Capture the cell that displays the provided text and extract its [X, Y] central coordinate. 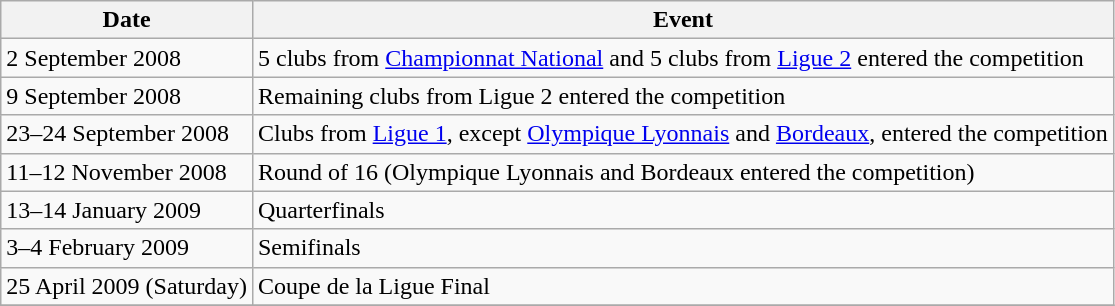
2 September 2008 [127, 58]
Semifinals [682, 248]
13–14 January 2009 [127, 210]
11–12 November 2008 [127, 172]
5 clubs from Championnat National and 5 clubs from Ligue 2 entered the competition [682, 58]
3–4 February 2009 [127, 248]
Clubs from Ligue 1, except Olympique Lyonnais and Bordeaux, entered the competition [682, 134]
Event [682, 20]
9 September 2008 [127, 96]
23–24 September 2008 [127, 134]
Date [127, 20]
Round of 16 (Olympique Lyonnais and Bordeaux entered the competition) [682, 172]
Coupe de la Ligue Final [682, 286]
Remaining clubs from Ligue 2 entered the competition [682, 96]
25 April 2009 (Saturday) [127, 286]
Quarterfinals [682, 210]
